Search for the cell housing the specified text and yield its [X, Y] center coordinate. 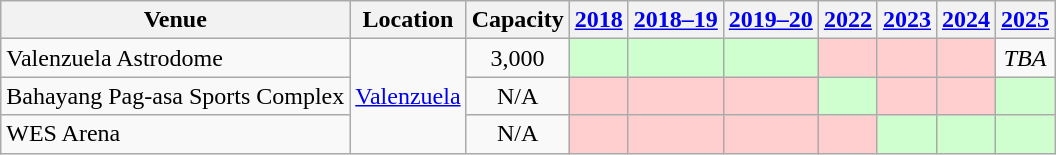
2018 [598, 20]
2023 [906, 20]
3,000 [518, 58]
Venue [176, 20]
Location [408, 20]
2024 [966, 20]
Capacity [518, 20]
2025 [1026, 20]
2019–20 [770, 20]
2018–19 [676, 20]
Valenzuela [408, 96]
2022 [848, 20]
Bahayang Pag-asa Sports Complex [176, 96]
TBA [1026, 58]
WES Arena [176, 134]
Valenzuela Astrodome [176, 58]
